Return (X, Y) of the center of cell containing provided text 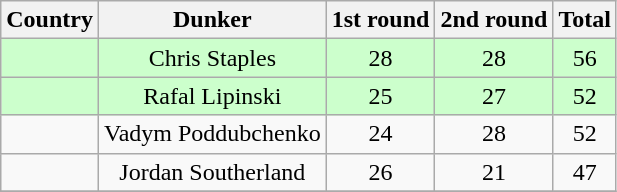
21 (494, 172)
25 (380, 96)
Country (50, 20)
Jordan Southerland (212, 172)
24 (380, 134)
47 (585, 172)
27 (494, 96)
26 (380, 172)
2nd round (494, 20)
Vadym Poddubchenko (212, 134)
Dunker (212, 20)
Total (585, 20)
Chris Staples (212, 58)
Rafal Lipinski (212, 96)
56 (585, 58)
1st round (380, 20)
